Detect which cell encompasses the target text, then output its [X, Y] center coordinate. 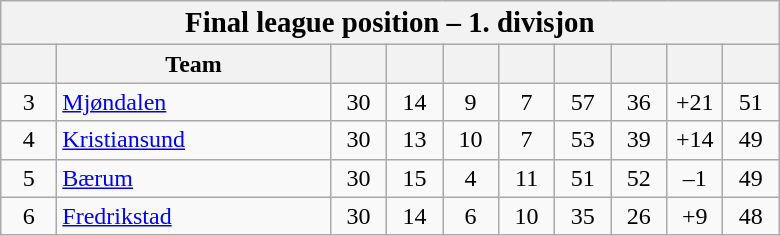
57 [583, 102]
Fredrikstad [194, 216]
+21 [695, 102]
Mjøndalen [194, 102]
–1 [695, 178]
+14 [695, 140]
9 [470, 102]
5 [29, 178]
48 [751, 216]
36 [639, 102]
+9 [695, 216]
13 [414, 140]
35 [583, 216]
Kristiansund [194, 140]
Final league position – 1. divisjon [390, 23]
15 [414, 178]
39 [639, 140]
Bærum [194, 178]
53 [583, 140]
Team [194, 64]
11 [527, 178]
3 [29, 102]
52 [639, 178]
26 [639, 216]
